Search for the cell housing the specified text and yield its (X, Y) center coordinate. 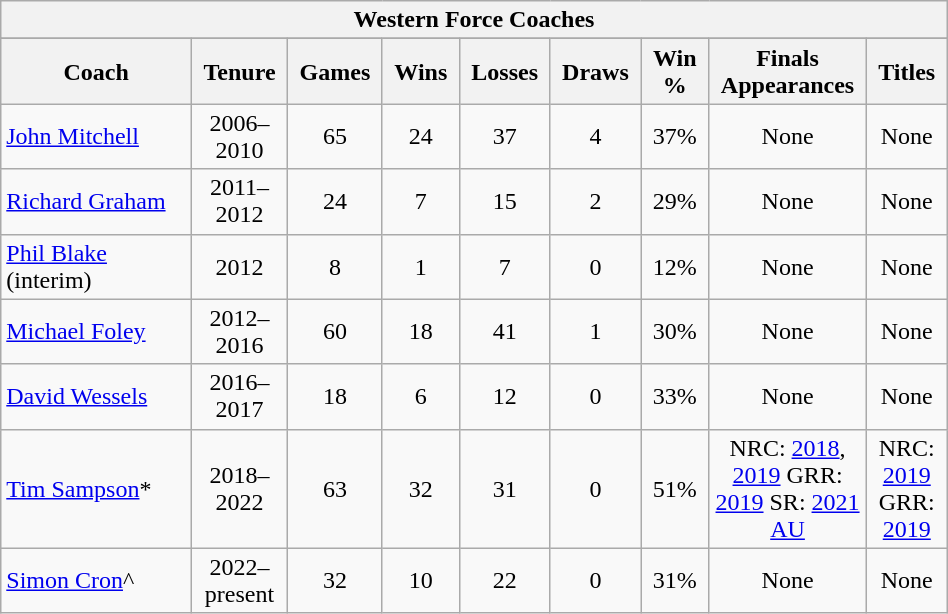
31 (504, 488)
Finals Appearances (788, 72)
Tim Sampson* (96, 488)
10 (420, 580)
Draws (596, 72)
30% (675, 332)
2016–2017 (239, 396)
Games (336, 72)
2012 (239, 266)
60 (336, 332)
15 (504, 202)
37 (504, 136)
6 (420, 396)
2012–2016 (239, 332)
4 (596, 136)
Win % (675, 72)
2018–2022 (239, 488)
63 (336, 488)
NRC: 2019 GRR: 2019 (906, 488)
John Mitchell (96, 136)
2011–2012 (239, 202)
NRC: 2018, 2019 GRR: 2019 SR: 2021 AU (788, 488)
Phil Blake (interim) (96, 266)
Wins (420, 72)
31% (675, 580)
Michael Foley (96, 332)
2022–present (239, 580)
33% (675, 396)
2006–2010 (239, 136)
29% (675, 202)
12% (675, 266)
8 (336, 266)
Tenure (239, 72)
2 (596, 202)
12 (504, 396)
37% (675, 136)
David Wessels (96, 396)
Titles (906, 72)
Losses (504, 72)
51% (675, 488)
22 (504, 580)
Simon Cron^ (96, 580)
Coach (96, 72)
41 (504, 332)
Western Force Coaches (474, 20)
65 (336, 136)
Richard Graham (96, 202)
